Search for the cell housing the specified text and yield its [x, y] center coordinate. 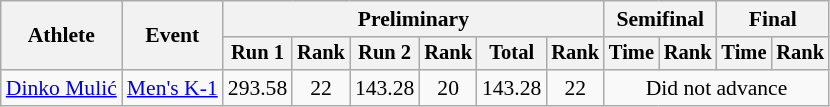
Athlete [62, 36]
293.58 [258, 88]
Total [512, 54]
Event [172, 36]
Did not advance [716, 88]
Semifinal [660, 19]
Preliminary [414, 19]
Final [773, 19]
Run 2 [384, 54]
Run 1 [258, 54]
Dinko Mulić [62, 88]
Men's K-1 [172, 88]
20 [448, 88]
